Pinpoint the cell where the given text exists, returning its (x, y) midpoint coordinate. 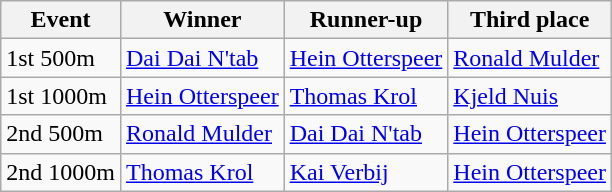
2nd 1000m (61, 172)
2nd 500m (61, 134)
1st 500m (61, 58)
1st 1000m (61, 96)
Runner-up (366, 20)
Kjeld Nuis (530, 96)
Winner (202, 20)
Event (61, 20)
Kai Verbij (366, 172)
Third place (530, 20)
